Find where the given text appears and provide that cell's center as [X, Y] coordinate. 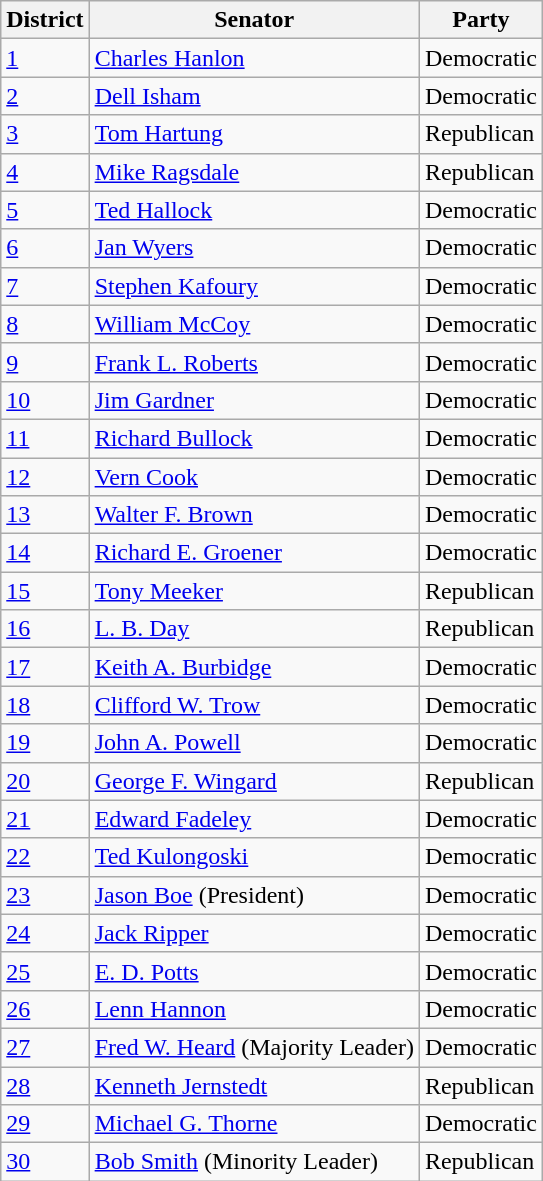
29 [45, 1124]
6 [45, 248]
20 [45, 781]
14 [45, 553]
24 [45, 933]
Charles Hanlon [254, 58]
9 [45, 362]
Jason Boe (President) [254, 895]
Keith A. Burbidge [254, 667]
Edward Fadeley [254, 819]
Michael G. Thorne [254, 1124]
13 [45, 515]
Tony Meeker [254, 591]
District [45, 20]
16 [45, 629]
Mike Ragsdale [254, 172]
1 [45, 58]
Jim Gardner [254, 400]
22 [45, 857]
19 [45, 743]
10 [45, 400]
Richard E. Groener [254, 553]
Ted Kulongoski [254, 857]
8 [45, 324]
27 [45, 1047]
Senator [254, 20]
Ted Hallock [254, 210]
E. D. Potts [254, 971]
7 [45, 286]
26 [45, 1009]
Jack Ripper [254, 933]
11 [45, 438]
28 [45, 1085]
18 [45, 705]
Kenneth Jernstedt [254, 1085]
Richard Bullock [254, 438]
4 [45, 172]
Vern Cook [254, 477]
Frank L. Roberts [254, 362]
Bob Smith (Minority Leader) [254, 1162]
L. B. Day [254, 629]
Clifford W. Trow [254, 705]
William McCoy [254, 324]
12 [45, 477]
Tom Hartung [254, 134]
23 [45, 895]
Jan Wyers [254, 248]
21 [45, 819]
Lenn Hannon [254, 1009]
15 [45, 591]
25 [45, 971]
Dell Isham [254, 96]
George F. Wingard [254, 781]
2 [45, 96]
17 [45, 667]
Stephen Kafoury [254, 286]
Party [480, 20]
Walter F. Brown [254, 515]
30 [45, 1162]
John A. Powell [254, 743]
5 [45, 210]
3 [45, 134]
Fred W. Heard (Majority Leader) [254, 1047]
